For the text-containing cell, return its midpoint in [x, y] coordinate format. 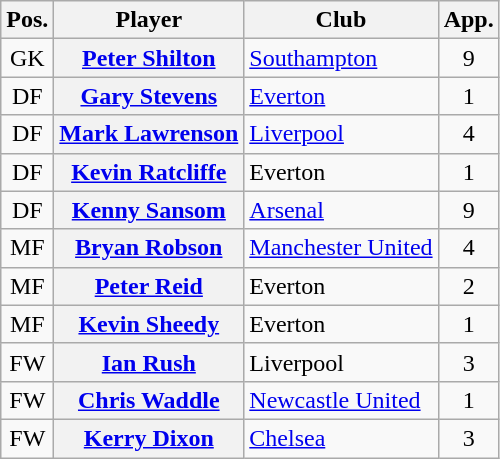
Kenny Sansom [149, 210]
App. [468, 20]
Newcastle United [341, 400]
Pos. [28, 20]
Arsenal [341, 210]
Peter Reid [149, 286]
Manchester United [341, 248]
Southampton [341, 58]
Mark Lawrenson [149, 134]
Kevin Ratcliffe [149, 172]
GK [28, 58]
Chris Waddle [149, 400]
Club [341, 20]
Player [149, 20]
Kerry Dixon [149, 438]
Chelsea [341, 438]
Ian Rush [149, 362]
Bryan Robson [149, 248]
Kevin Sheedy [149, 324]
Gary Stevens [149, 96]
2 [468, 286]
Peter Shilton [149, 58]
